Search for the cell housing the specified text and yield its [X, Y] center coordinate. 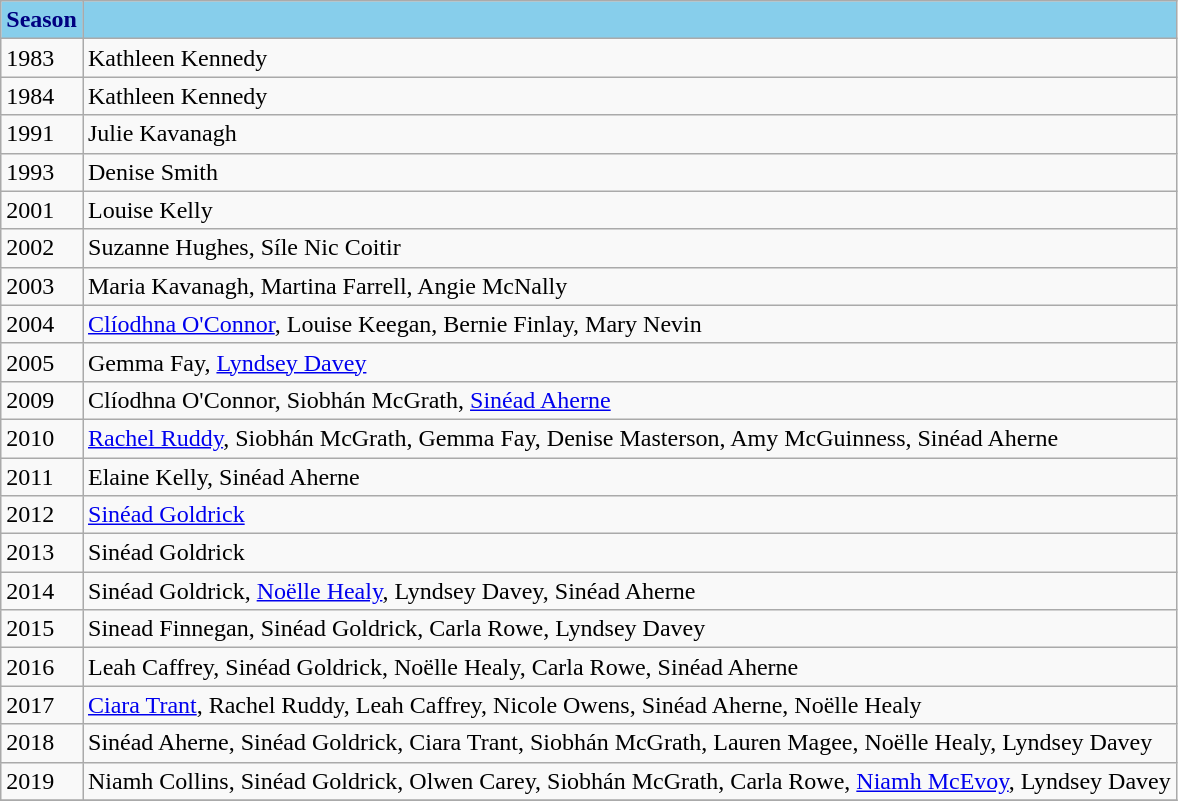
2017 [42, 705]
1993 [42, 172]
2003 [42, 286]
2005 [42, 362]
2010 [42, 438]
2001 [42, 210]
2013 [42, 553]
2011 [42, 477]
2012 [42, 515]
Denise Smith [629, 172]
2019 [42, 781]
Gemma Fay, Lyndsey Davey [629, 362]
2014 [42, 591]
Elaine Kelly, Sinéad Aherne [629, 477]
2009 [42, 400]
2015 [42, 629]
1991 [42, 134]
Rachel Ruddy, Siobhán McGrath, Gemma Fay, Denise Masterson, Amy McGuinness, Sinéad Aherne [629, 438]
Suzanne Hughes, Síle Nic Coitir [629, 248]
2018 [42, 743]
Louise Kelly [629, 210]
Season [42, 20]
1984 [42, 96]
Clíodhna O'Connor, Siobhán McGrath, Sinéad Aherne [629, 400]
Julie Kavanagh [629, 134]
Niamh Collins, Sinéad Goldrick, Olwen Carey, Siobhán McGrath, Carla Rowe, Niamh McEvoy, Lyndsey Davey [629, 781]
2002 [42, 248]
Sinead Finnegan, Sinéad Goldrick, Carla Rowe, Lyndsey Davey [629, 629]
1983 [42, 58]
Maria Kavanagh, Martina Farrell, Angie McNally [629, 286]
Leah Caffrey, Sinéad Goldrick, Noëlle Healy, Carla Rowe, Sinéad Aherne [629, 667]
Clíodhna O'Connor, Louise Keegan, Bernie Finlay, Mary Nevin [629, 324]
Sinéad Aherne, Sinéad Goldrick, Ciara Trant, Siobhán McGrath, Lauren Magee, Noëlle Healy, Lyndsey Davey [629, 743]
2016 [42, 667]
Ciara Trant, Rachel Ruddy, Leah Caffrey, Nicole Owens, Sinéad Aherne, Noëlle Healy [629, 705]
2004 [42, 324]
Sinéad Goldrick, Noëlle Healy, Lyndsey Davey, Sinéad Aherne [629, 591]
